From the cell containing the given text, extract its center point as (x, y) coordinate. 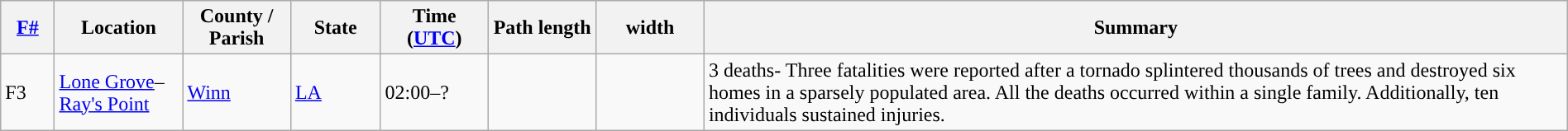
Summary (1135, 28)
Path length (542, 28)
F# (28, 28)
Time (UTC) (434, 28)
F3 (28, 92)
Location (119, 28)
Lone Grove–Ray's Point (119, 92)
State (336, 28)
02:00–? (434, 92)
Winn (237, 92)
width (650, 28)
County / Parish (237, 28)
LA (336, 92)
